Extract the [x, y] coordinate from the center of the cell holding the provided text.  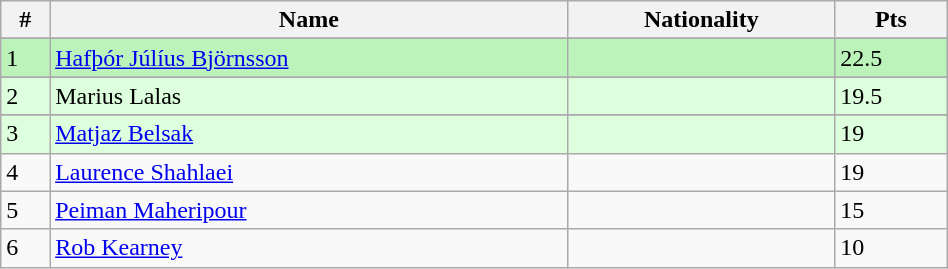
19.5 [892, 96]
15 [892, 210]
Laurence Shahlaei [309, 172]
Name [309, 20]
1 [26, 58]
Rob Kearney [309, 248]
10 [892, 248]
Hafþór Júlíus Björnsson [309, 58]
3 [26, 134]
6 [26, 248]
Marius Lalas [309, 96]
5 [26, 210]
Nationality [702, 20]
22.5 [892, 58]
Matjaz Belsak [309, 134]
2 [26, 96]
Peiman Maheripour [309, 210]
4 [26, 172]
# [26, 20]
Pts [892, 20]
